Search for the cell housing the specified text and yield its [x, y] center coordinate. 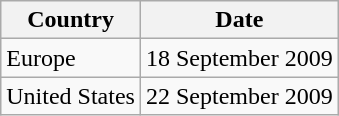
United States [71, 96]
Date [239, 20]
Europe [71, 58]
Country [71, 20]
22 September 2009 [239, 96]
18 September 2009 [239, 58]
